Detect which cell encompasses the target text, then output its (X, Y) center coordinate. 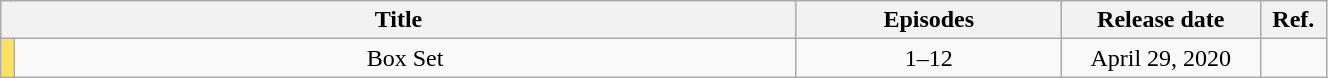
Ref. (1293, 20)
1–12 (928, 58)
April 29, 2020 (1160, 58)
Box Set (405, 58)
Episodes (928, 20)
Title (398, 20)
Release date (1160, 20)
